Pinpoint the cell where the given text exists, returning its [X, Y] midpoint coordinate. 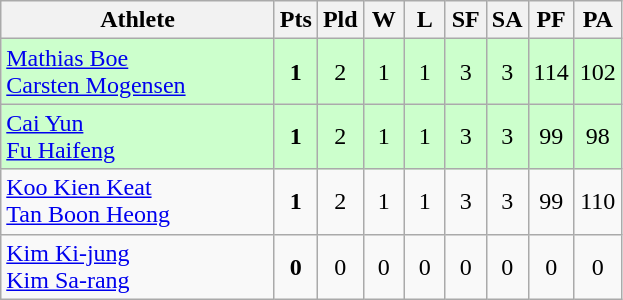
PA [598, 20]
Pld [340, 20]
W [384, 20]
102 [598, 72]
98 [598, 136]
PF [551, 20]
Mathias Boe Carsten Mogensen [138, 72]
Athlete [138, 20]
Koo Kien Keat Tan Boon Heong [138, 202]
Kim Ki-jung Kim Sa-rang [138, 266]
SF [466, 20]
SA [507, 20]
114 [551, 72]
Cai Yun Fu Haifeng [138, 136]
L [424, 20]
110 [598, 202]
Pts [296, 20]
